From the cell containing the given text, extract its center point as (x, y) coordinate. 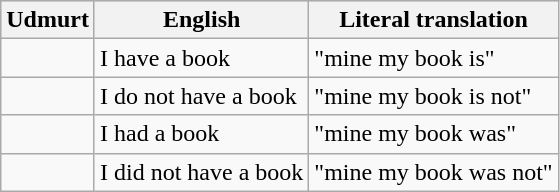
I do not have a book (201, 96)
Udmurt (48, 20)
"mine my book is not" (434, 96)
I have a book (201, 58)
I had a book (201, 134)
"mine my book was not" (434, 172)
English (201, 20)
"mine my book is" (434, 58)
"mine my book was" (434, 134)
I did not have a book (201, 172)
Literal translation (434, 20)
